Detect which cell encompasses the target text, then output its (X, Y) center coordinate. 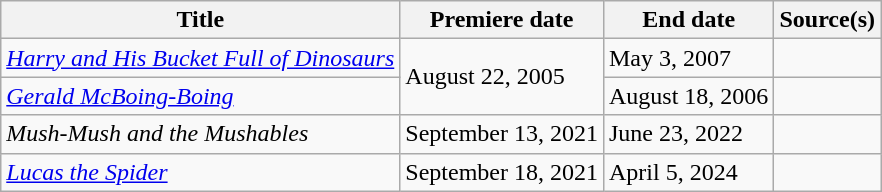
Gerald McBoing-Boing (200, 96)
August 22, 2005 (502, 77)
May 3, 2007 (688, 58)
April 5, 2024 (688, 172)
Mush-Mush and the Mushables (200, 134)
Lucas the Spider (200, 172)
Harry and His Bucket Full of Dinosaurs (200, 58)
September 18, 2021 (502, 172)
September 13, 2021 (502, 134)
End date (688, 20)
Source(s) (828, 20)
August 18, 2006 (688, 96)
Title (200, 20)
Premiere date (502, 20)
June 23, 2022 (688, 134)
